Determine the [x, y] coordinate at the center of the cell enclosing the given text.  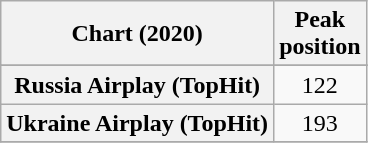
Chart (2020) [138, 34]
122 [320, 85]
193 [320, 123]
Ukraine Airplay (TopHit) [138, 123]
Peakposition [320, 34]
Russia Airplay (TopHit) [138, 85]
